Locate the cell with the specified text and output its [X, Y] center coordinate. 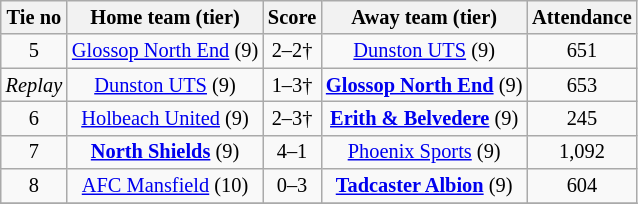
Home team (tier) [165, 17]
Score [292, 17]
Attendance [582, 17]
1,092 [582, 152]
2–2† [292, 51]
6 [34, 118]
2–3† [292, 118]
AFC Mansfield (10) [165, 186]
653 [582, 85]
1–3† [292, 85]
Replay [34, 85]
8 [34, 186]
Away team (tier) [424, 17]
4–1 [292, 152]
Erith & Belvedere (9) [424, 118]
245 [582, 118]
7 [34, 152]
Holbeach United (9) [165, 118]
Tadcaster Albion (9) [424, 186]
5 [34, 51]
Tie no [34, 17]
North Shields (9) [165, 152]
Phoenix Sports (9) [424, 152]
651 [582, 51]
604 [582, 186]
0–3 [292, 186]
